Locate the cell with the specified text and output its (x, y) center coordinate. 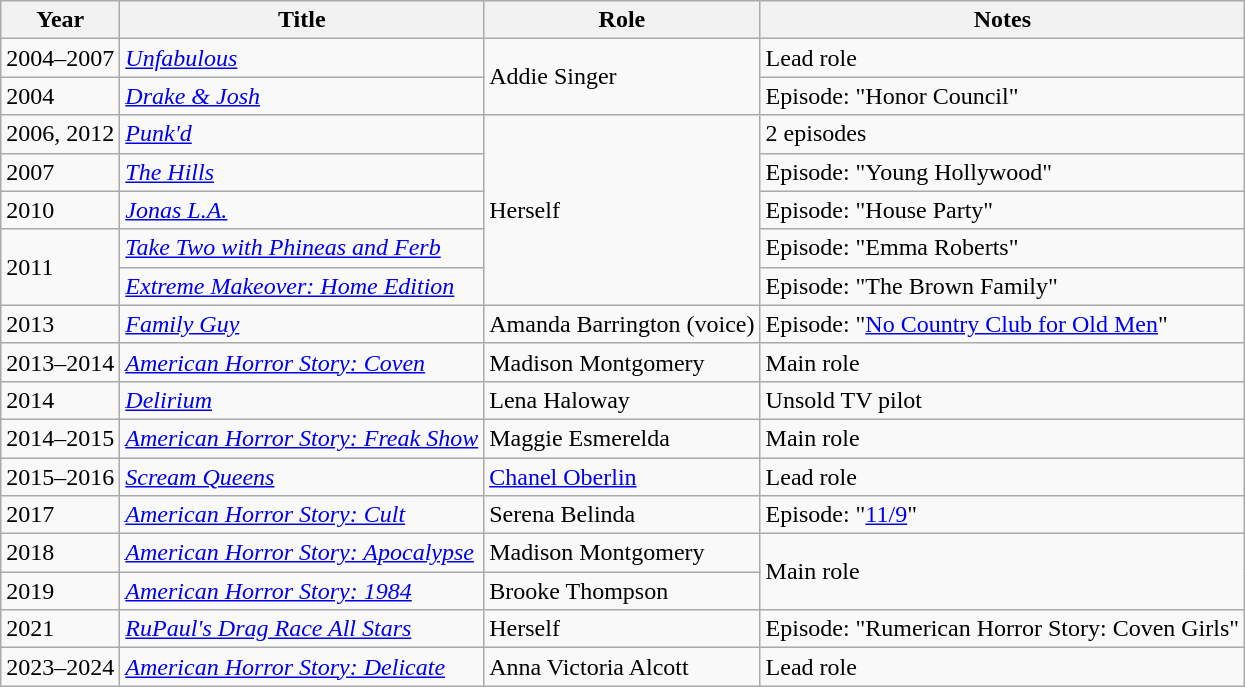
2023–2024 (60, 667)
Jonas L.A. (302, 210)
Episode: "Rumerican Horror Story: Coven Girls" (1002, 629)
Punk'd (302, 134)
2014 (60, 400)
Amanda Barrington (voice) (622, 324)
2017 (60, 515)
American Horror Story: Coven (302, 362)
American Horror Story: Delicate (302, 667)
2013–2014 (60, 362)
2015–2016 (60, 477)
Role (622, 20)
Delirium (302, 400)
Addie Singer (622, 77)
Maggie Esmerelda (622, 438)
Take Two with Phineas and Ferb (302, 248)
Year (60, 20)
Brooke Thompson (622, 591)
American Horror Story: Freak Show (302, 438)
2010 (60, 210)
2018 (60, 553)
Extreme Makeover: Home Edition (302, 286)
Episode: "Young Hollywood" (1002, 172)
Title (302, 20)
2013 (60, 324)
Episode: "No Country Club for Old Men" (1002, 324)
Chanel Oberlin (622, 477)
2007 (60, 172)
2004 (60, 96)
Family Guy (302, 324)
2 episodes (1002, 134)
Drake & Josh (302, 96)
Episode: "The Brown Family" (1002, 286)
American Horror Story: 1984 (302, 591)
Unsold TV pilot (1002, 400)
2019 (60, 591)
2006, 2012 (60, 134)
Scream Queens (302, 477)
Notes (1002, 20)
RuPaul's Drag Race All Stars (302, 629)
Lena Haloway (622, 400)
2004–2007 (60, 58)
Episode: "Honor Council" (1002, 96)
Episode: "Emma Roberts" (1002, 248)
2014–2015 (60, 438)
Anna Victoria Alcott (622, 667)
The Hills (302, 172)
American Horror Story: Apocalypse (302, 553)
American Horror Story: Cult (302, 515)
Episode: "11/9" (1002, 515)
Serena Belinda (622, 515)
Episode: "House Party" (1002, 210)
2011 (60, 267)
Unfabulous (302, 58)
2021 (60, 629)
